Return the (x, y) coordinate for the center point of the cell that contains the specified text.  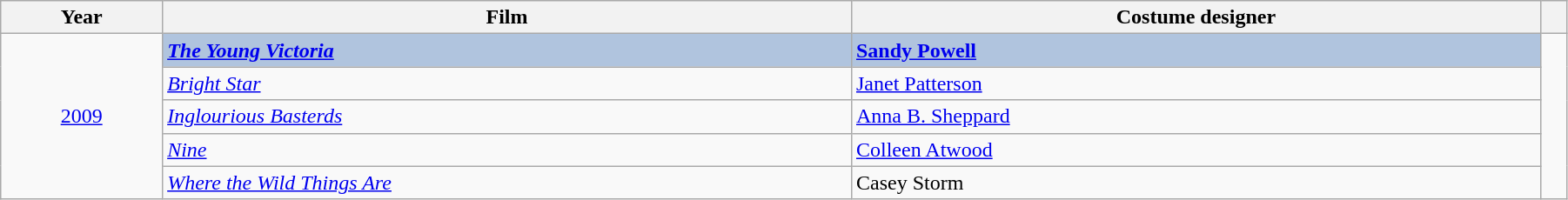
Colleen Atwood (1196, 150)
Janet Patterson (1196, 83)
2009 (82, 117)
Sandy Powell (1196, 50)
Inglourious Basterds (507, 117)
Where the Wild Things Are (507, 183)
Film (507, 17)
Bright Star (507, 83)
Year (82, 17)
Anna B. Sheppard (1196, 117)
Casey Storm (1196, 183)
Nine (507, 150)
Costume designer (1196, 17)
The Young Victoria (507, 50)
